From the cell containing the given text, extract its center point as (x, y) coordinate. 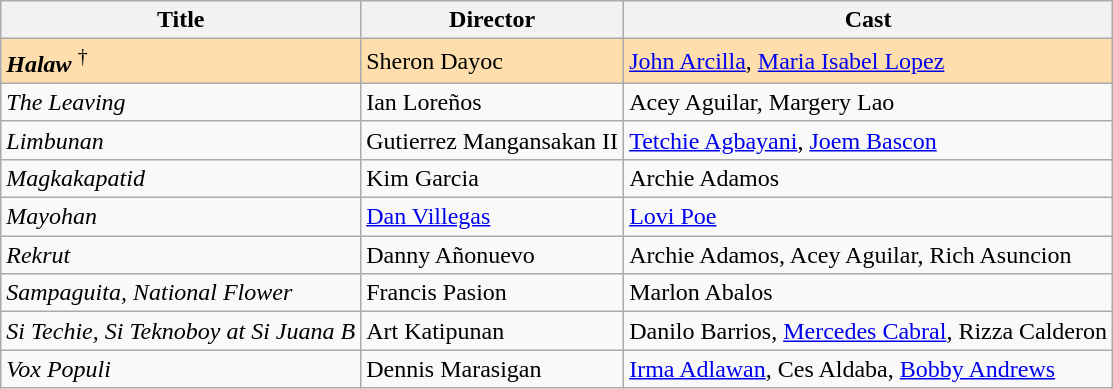
Rekrut (181, 255)
Halaw † (181, 62)
John Arcilla, Maria Isabel Lopez (868, 62)
Si Techie, Si Teknoboy at Si Juana B (181, 331)
The Leaving (181, 102)
Dan Villegas (492, 217)
Tetchie Agbayani, Joem Bascon (868, 140)
Kim Garcia (492, 178)
Archie Adamos, Acey Aguilar, Rich Asuncion (868, 255)
Vox Populi (181, 369)
Lovi Poe (868, 217)
Ian Loreños (492, 102)
Gutierrez Mangansakan II (492, 140)
Cast (868, 20)
Dennis Marasigan (492, 369)
Art Katipunan (492, 331)
Magkakapatid (181, 178)
Archie Adamos (868, 178)
Director (492, 20)
Acey Aguilar, Margery Lao (868, 102)
Francis Pasion (492, 293)
Sheron Dayoc (492, 62)
Sampaguita, National Flower (181, 293)
Irma Adlawan, Ces Aldaba, Bobby Andrews (868, 369)
Title (181, 20)
Limbunan (181, 140)
Danny Añonuevo (492, 255)
Mayohan (181, 217)
Marlon Abalos (868, 293)
Danilo Barrios, Mercedes Cabral, Rizza Calderon (868, 331)
